Extract the [X, Y] coordinate from the center of the cell holding the provided text.  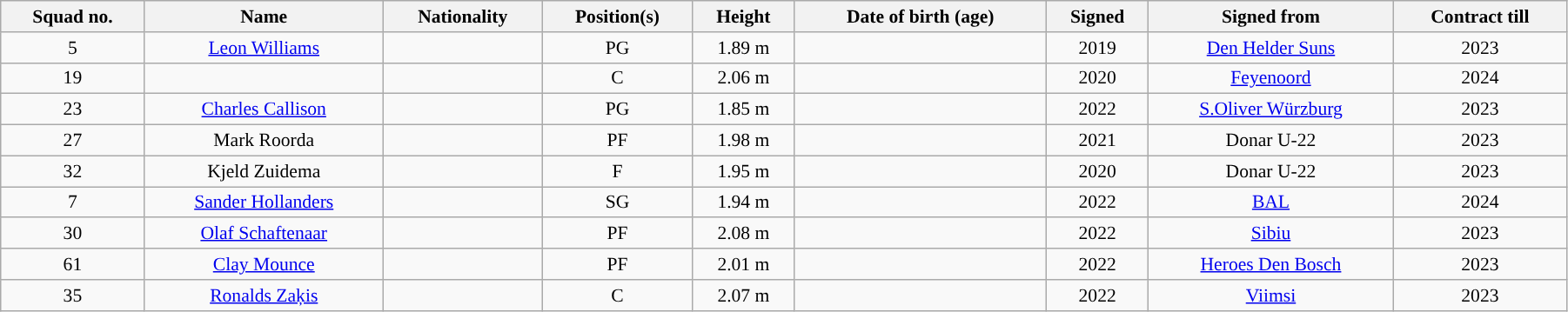
32 [73, 171]
Kjeld Zuidema [264, 171]
35 [73, 295]
1.98 m [743, 141]
23 [73, 110]
Viimsi [1271, 295]
BAL [1271, 202]
Date of birth (age) [921, 17]
Position(s) [618, 17]
Feyenoord [1271, 78]
2.08 m [743, 234]
Contract till [1479, 17]
7 [73, 202]
Nationality [463, 17]
Leon Williams [264, 48]
Mark Roorda [264, 141]
1.95 m [743, 171]
1.94 m [743, 202]
Signed from [1271, 17]
F [618, 171]
Den Helder Suns [1271, 48]
Sander Hollanders [264, 202]
1.89 m [743, 48]
2021 [1098, 141]
S.Oliver Würzburg [1271, 110]
Charles Callison [264, 110]
2019 [1098, 48]
2.06 m [743, 78]
2.07 m [743, 295]
Signed [1098, 17]
19 [73, 78]
5 [73, 48]
Squad no. [73, 17]
SG [618, 202]
2.01 m [743, 264]
27 [73, 141]
Clay Mounce [264, 264]
Name [264, 17]
Ronalds Zaķis [264, 295]
1.85 m [743, 110]
Olaf Schaftenaar [264, 234]
Height [743, 17]
30 [73, 234]
Sibiu [1271, 234]
61 [73, 264]
Heroes Den Bosch [1271, 264]
